Return (X, Y) of the center of cell containing provided text 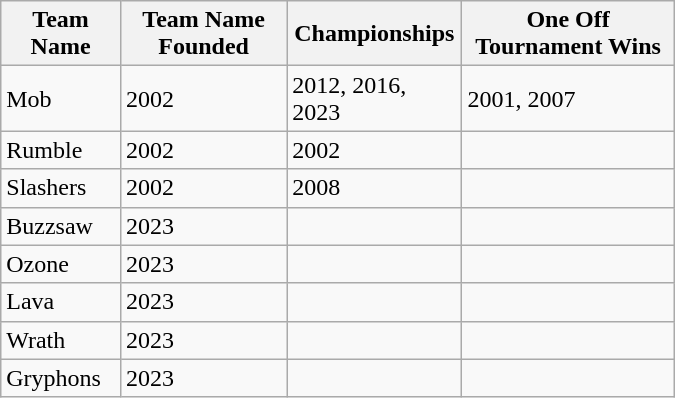
Lava (61, 302)
Wrath (61, 340)
Team Name (61, 34)
Slashers (61, 188)
Ozone (61, 264)
Buzzsaw (61, 226)
One Off Tournament Wins (568, 34)
2001, 2007 (568, 98)
2012, 2016, 2023 (374, 98)
Championships (374, 34)
Rumble (61, 150)
Mob (61, 98)
Gryphons (61, 378)
2008 (374, 188)
Team Name Founded (203, 34)
